Find where the given text appears and provide that cell's center as (X, Y) coordinate. 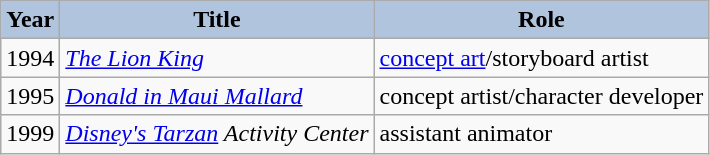
1999 (30, 134)
1995 (30, 96)
Title (217, 20)
assistant animator (542, 134)
Year (30, 20)
Disney's Tarzan Activity Center (217, 134)
Donald in Maui Mallard (217, 96)
1994 (30, 58)
The Lion King (217, 58)
concept art/storyboard artist (542, 58)
Role (542, 20)
concept artist/character developer (542, 96)
